Capture the cell that displays the provided text and extract its [x, y] central coordinate. 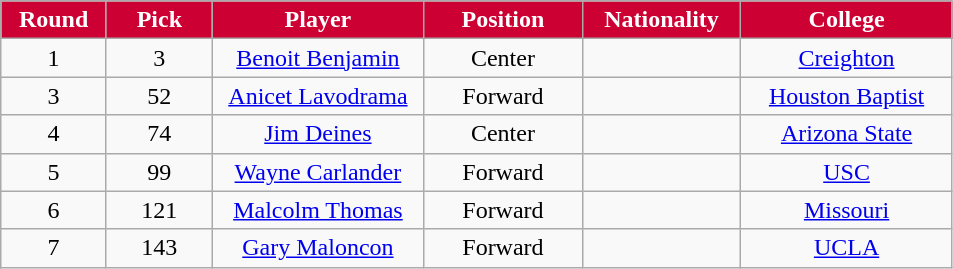
Gary Maloncon [318, 248]
Wayne Carlander [318, 172]
143 [159, 248]
5 [54, 172]
6 [54, 210]
7 [54, 248]
52 [159, 96]
Round [54, 20]
College [847, 20]
Anicet Lavodrama [318, 96]
Nationality [662, 20]
Pick [159, 20]
Position [504, 20]
UCLA [847, 248]
USC [847, 172]
Jim Deines [318, 134]
Player [318, 20]
1 [54, 58]
Missouri [847, 210]
74 [159, 134]
4 [54, 134]
99 [159, 172]
Houston Baptist [847, 96]
Arizona State [847, 134]
121 [159, 210]
Benoit Benjamin [318, 58]
Malcolm Thomas [318, 210]
Creighton [847, 58]
